Capture the cell that displays the provided text and extract its (x, y) central coordinate. 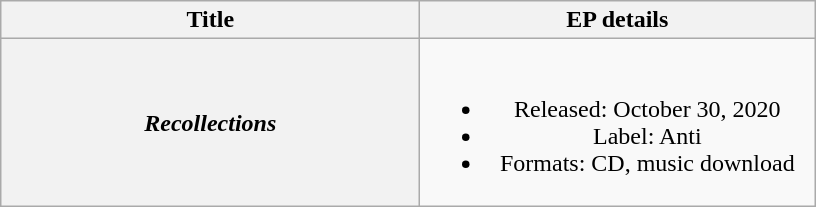
Title (210, 20)
Released: October 30, 2020Label: AntiFormats: CD, music download (618, 122)
EP details (618, 20)
Recollections (210, 122)
